Provide the [x, y] coordinate of the cell's center where the given text is located.  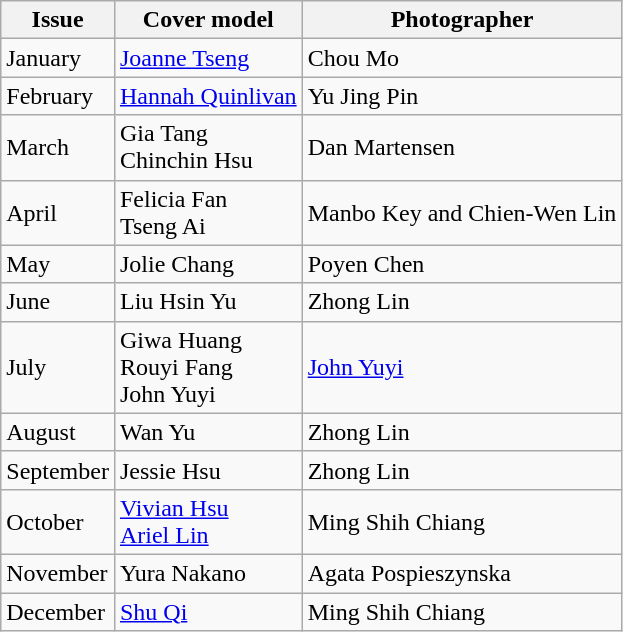
September [58, 470]
Jolie Chang [208, 264]
October [58, 522]
April [58, 212]
November [58, 573]
Jessie Hsu [208, 470]
Liu Hsin Yu [208, 302]
Dan Martensen [462, 148]
Hannah Quinlivan [208, 96]
Poyen Chen [462, 264]
Giwa Huang Rouyi Fang John Yuyi [208, 367]
John Yuyi [462, 367]
Joanne Tseng [208, 58]
Agata Pospieszynska [462, 573]
Chou Mo [462, 58]
May [58, 264]
July [58, 367]
June [58, 302]
Manbo Key and Chien-Wen Lin [462, 212]
Wan Yu [208, 432]
Yu Jing Pin [462, 96]
Cover model [208, 20]
August [58, 432]
Felicia Fan Tseng Ai [208, 212]
February [58, 96]
December [58, 611]
March [58, 148]
Vivian Hsu Ariel Lin [208, 522]
Photographer [462, 20]
Issue [58, 20]
Gia Tang Chinchin Hsu [208, 148]
January [58, 58]
Yura Nakano [208, 573]
Shu Qi [208, 611]
